Determine the [X, Y] coordinate at the center of the cell enclosing the given text.  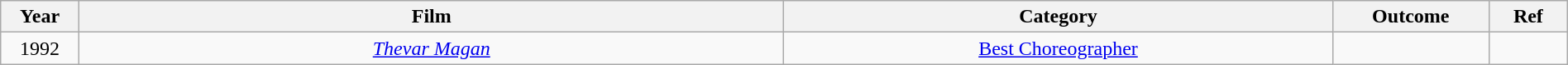
Outcome [1411, 17]
1992 [40, 48]
Film [432, 17]
Best Choreographer [1059, 48]
Year [40, 17]
Ref [1528, 17]
Thevar Magan [432, 48]
Category [1059, 17]
